Scan for the cell matching the given text and deliver its [x, y] coordinate at center. 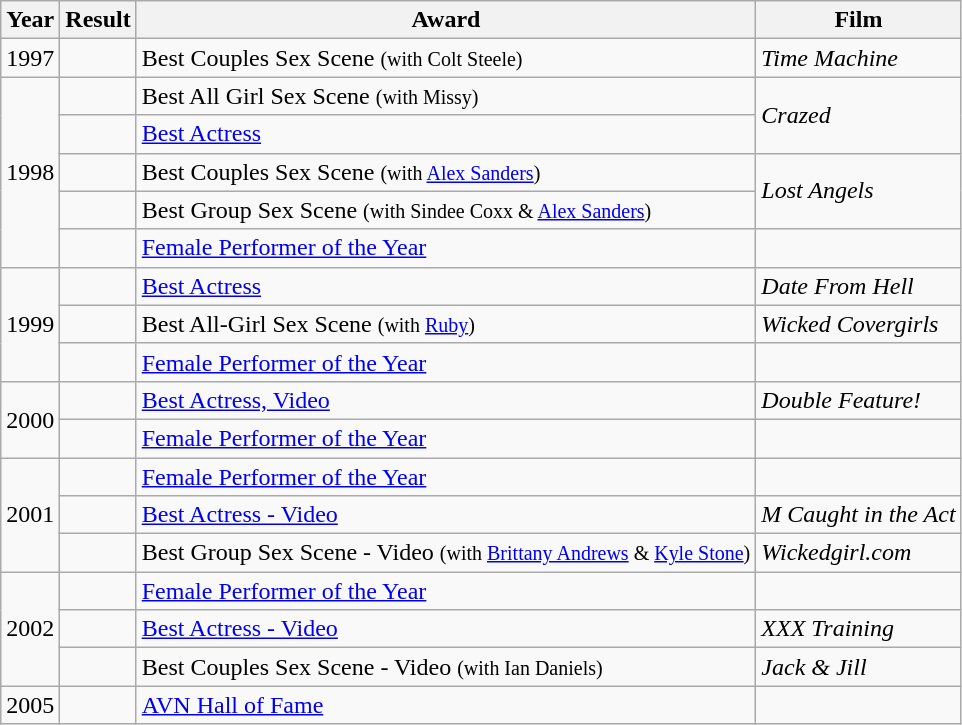
Best Couples Sex Scene (with Alex Sanders) [446, 172]
Best Couples Sex Scene (with Colt Steele) [446, 58]
Wickedgirl.com [858, 553]
Best Couples Sex Scene - Video (with Ian Daniels) [446, 667]
Result [98, 20]
Wicked Covergirls [858, 324]
2002 [30, 629]
Jack & Jill [858, 667]
Best All Girl Sex Scene (with Missy) [446, 96]
Time Machine [858, 58]
2000 [30, 419]
Best All-Girl Sex Scene (with Ruby) [446, 324]
1997 [30, 58]
Lost Angels [858, 191]
Double Feature! [858, 400]
Best Group Sex Scene (with Sindee Coxx & Alex Sanders) [446, 210]
1998 [30, 172]
Date From Hell [858, 286]
XXX Training [858, 629]
M Caught in the Act [858, 515]
1999 [30, 324]
Best Group Sex Scene - Video (with Brittany Andrews & Kyle Stone) [446, 553]
2001 [30, 515]
Best Actress, Video [446, 400]
AVN Hall of Fame [446, 705]
Year [30, 20]
Award [446, 20]
Crazed [858, 115]
2005 [30, 705]
Film [858, 20]
